Find where the given text appears and provide that cell's center as [x, y] coordinate. 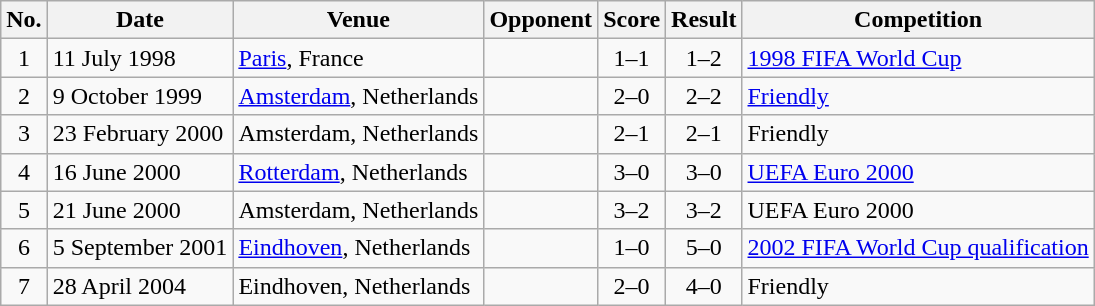
Rotterdam, Netherlands [358, 172]
1–2 [704, 58]
4 [24, 172]
1–0 [632, 248]
Paris, France [358, 58]
Venue [358, 20]
9 October 1999 [140, 96]
1 [24, 58]
Opponent [541, 20]
23 February 2000 [140, 134]
Score [632, 20]
7 [24, 286]
Result [704, 20]
21 June 2000 [140, 210]
1998 FIFA World Cup [918, 58]
2 [24, 96]
5 [24, 210]
5 September 2001 [140, 248]
2002 FIFA World Cup qualification [918, 248]
3 [24, 134]
6 [24, 248]
Competition [918, 20]
16 June 2000 [140, 172]
11 July 1998 [140, 58]
2–2 [704, 96]
5–0 [704, 248]
1–1 [632, 58]
4–0 [704, 286]
Date [140, 20]
28 April 2004 [140, 286]
No. [24, 20]
